Determine the (X, Y) coordinate at the center of the cell enclosing the given text.  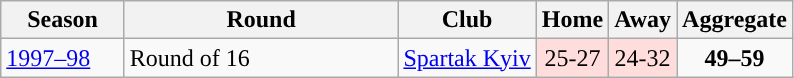
Club (467, 20)
Round of 16 (261, 58)
24-32 (643, 58)
Round (261, 20)
Home (572, 20)
25-27 (572, 58)
1997–98 (63, 58)
49–59 (735, 58)
Away (643, 20)
Season (63, 20)
Aggregate (735, 20)
Spartak Kyiv (467, 58)
